From the cell containing the given text, extract its center point as [x, y] coordinate. 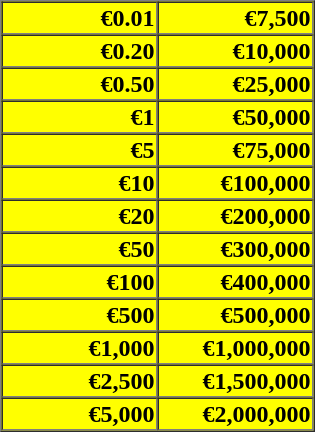
€200,000 [236, 216]
€50,000 [236, 116]
€7,500 [236, 18]
€1,000,000 [236, 348]
€75,000 [236, 150]
€0.20 [80, 50]
€5,000 [80, 414]
€0.50 [80, 84]
€50 [80, 248]
€100,000 [236, 182]
€1,000 [80, 348]
€10 [80, 182]
€400,000 [236, 282]
€500,000 [236, 314]
€5 [80, 150]
€10,000 [236, 50]
€2,000,000 [236, 414]
€0.01 [80, 18]
€25,000 [236, 84]
€500 [80, 314]
€1 [80, 116]
€2,500 [80, 380]
€1,500,000 [236, 380]
€100 [80, 282]
€20 [80, 216]
€300,000 [236, 248]
